From the cell containing the given text, extract its center point as (x, y) coordinate. 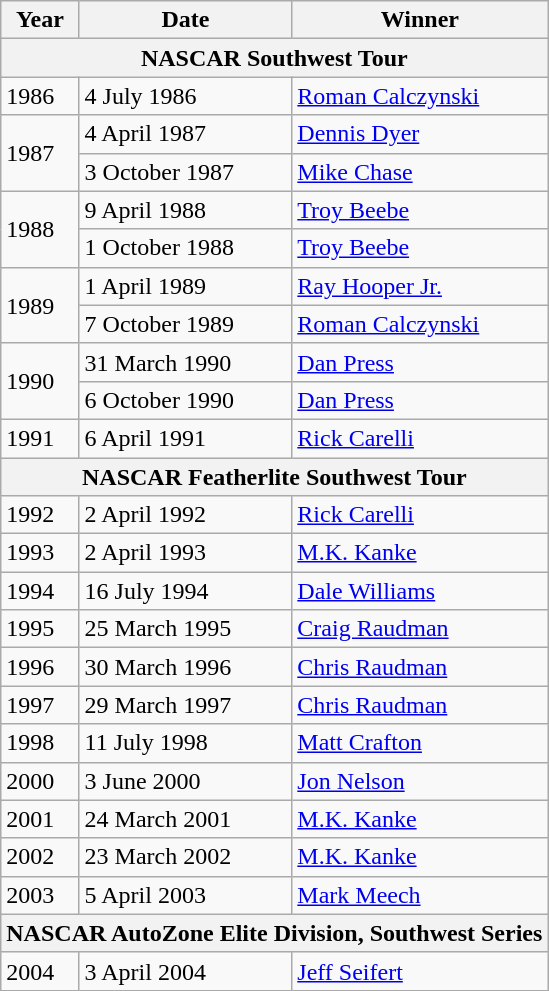
11 July 1998 (186, 743)
1998 (40, 743)
1994 (40, 591)
1 April 1989 (186, 286)
1991 (40, 438)
2 April 1992 (186, 515)
2 April 1993 (186, 553)
1997 (40, 705)
Dale Williams (420, 591)
5 April 2003 (186, 895)
1989 (40, 305)
Winner (420, 20)
2002 (40, 857)
Year (40, 20)
NASCAR AutoZone Elite Division, Southwest Series (274, 933)
16 July 1994 (186, 591)
4 April 1987 (186, 134)
31 March 1990 (186, 362)
Craig Raudman (420, 629)
Jeff Seifert (420, 971)
29 March 1997 (186, 705)
Date (186, 20)
2003 (40, 895)
2001 (40, 819)
1995 (40, 629)
1992 (40, 515)
1990 (40, 381)
Matt Crafton (420, 743)
1987 (40, 153)
7 October 1989 (186, 324)
24 March 2001 (186, 819)
NASCAR Featherlite Southwest Tour (274, 477)
4 July 1986 (186, 96)
Mike Chase (420, 172)
30 March 1996 (186, 667)
1988 (40, 229)
6 October 1990 (186, 400)
Dennis Dyer (420, 134)
1 October 1988 (186, 248)
9 April 1988 (186, 210)
1993 (40, 553)
Mark Meech (420, 895)
1996 (40, 667)
23 March 2002 (186, 857)
3 June 2000 (186, 781)
Ray Hooper Jr. (420, 286)
25 March 1995 (186, 629)
3 April 2004 (186, 971)
3 October 1987 (186, 172)
2000 (40, 781)
NASCAR Southwest Tour (274, 58)
1986 (40, 96)
2004 (40, 971)
6 April 1991 (186, 438)
Jon Nelson (420, 781)
